Pinpoint the cell where the given text exists, returning its (X, Y) midpoint coordinate. 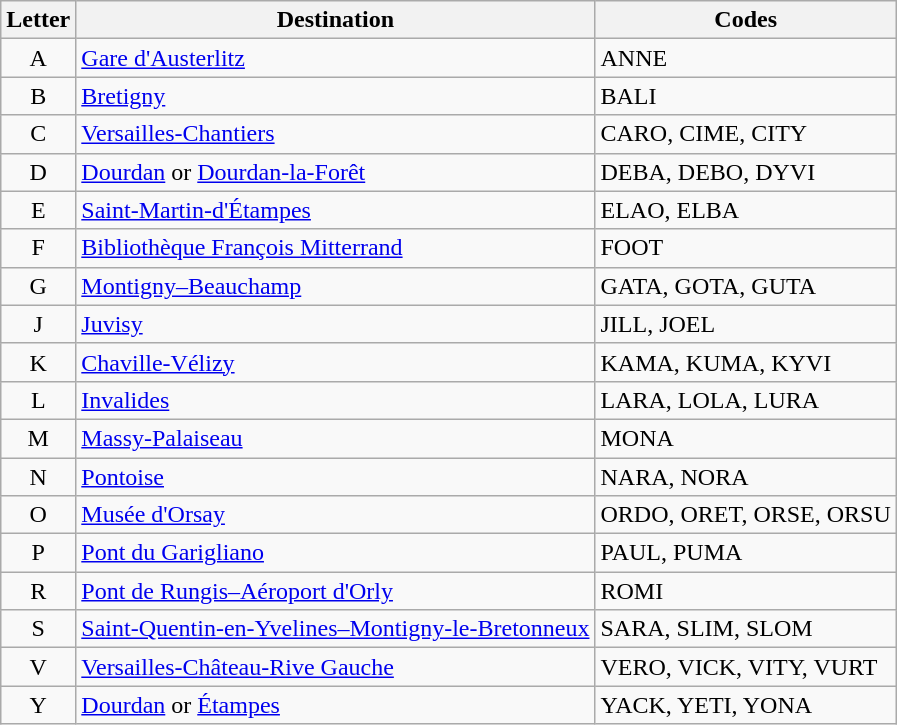
VERO, VICK, VITY, VURT (746, 667)
CARO, CIME, CITY (746, 134)
Gare d'Austerlitz (336, 58)
J (38, 324)
Versailles-Château-Rive Gauche (336, 667)
JILL, JOEL (746, 324)
G (38, 286)
Pont de Rungis–Aéroport d'Orly (336, 591)
Chaville-Vélizy (336, 362)
Y (38, 705)
Letter (38, 20)
MONA (746, 438)
Montigny–Beauchamp (336, 286)
Bibliothèque François Mitterrand (336, 248)
Invalides (336, 400)
ANNE (746, 58)
ELAO, ELBA (746, 210)
R (38, 591)
NARA, NORA (746, 477)
Juvisy (336, 324)
Massy-Palaiseau (336, 438)
ORDO, ORET, ORSE, ORSU (746, 515)
YACK, YETI, YONA (746, 705)
SARA, SLIM, SLOM (746, 629)
Dourdan or Dourdan-la-Forêt (336, 172)
Versailles-Chantiers (336, 134)
S (38, 629)
Saint-Quentin-en-Yvelines–Montigny-le-Bretonneux (336, 629)
GATA, GOTA, GUTA (746, 286)
L (38, 400)
PAUL, PUMA (746, 553)
FOOT (746, 248)
Codes (746, 20)
Saint-Martin-d'Étampes (336, 210)
K (38, 362)
E (38, 210)
ROMI (746, 591)
A (38, 58)
KAMA, KUMA, KYVI (746, 362)
O (38, 515)
N (38, 477)
LARA, LOLA, LURA (746, 400)
D (38, 172)
Pontoise (336, 477)
C (38, 134)
BALI (746, 96)
Bretigny (336, 96)
V (38, 667)
F (38, 248)
M (38, 438)
Pont du Garigliano (336, 553)
Dourdan or Étampes (336, 705)
P (38, 553)
Musée d'Orsay (336, 515)
Destination (336, 20)
DEBA, DEBO, DYVI (746, 172)
B (38, 96)
